Return [x, y] of the center of cell containing provided text 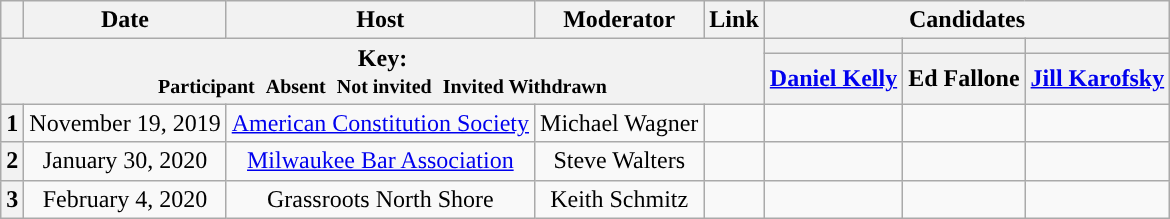
Ed Fallone [964, 78]
Keith Schmitz [620, 199]
American Constitution Society [380, 123]
Date [125, 20]
2 [12, 161]
Milwaukee Bar Association [380, 161]
3 [12, 199]
November 19, 2019 [125, 123]
Jill Karofsky [1098, 78]
Candidates [966, 20]
Grassroots North Shore [380, 199]
Steve Walters [620, 161]
Key: Participant Absent Not invited Invited Withdrawn [383, 72]
Michael Wagner [620, 123]
February 4, 2020 [125, 199]
January 30, 2020 [125, 161]
Moderator [620, 20]
1 [12, 123]
Link [734, 20]
Daniel Kelly [833, 78]
Host [380, 20]
